Detect which cell encompasses the target text, then output its (x, y) center coordinate. 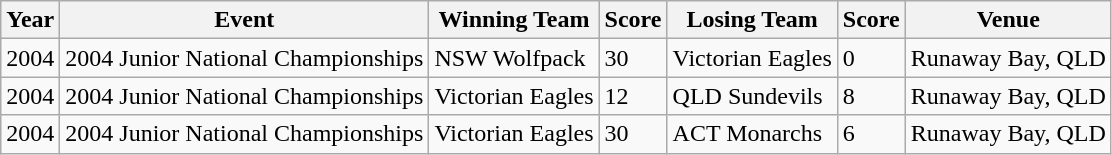
6 (871, 134)
Venue (1008, 20)
12 (633, 96)
Losing Team (752, 20)
QLD Sundevils (752, 96)
Year (30, 20)
NSW Wolfpack (514, 58)
Event (244, 20)
8 (871, 96)
0 (871, 58)
ACT Monarchs (752, 134)
Winning Team (514, 20)
